Find where the given text appears and provide that cell's center as [X, Y] coordinate. 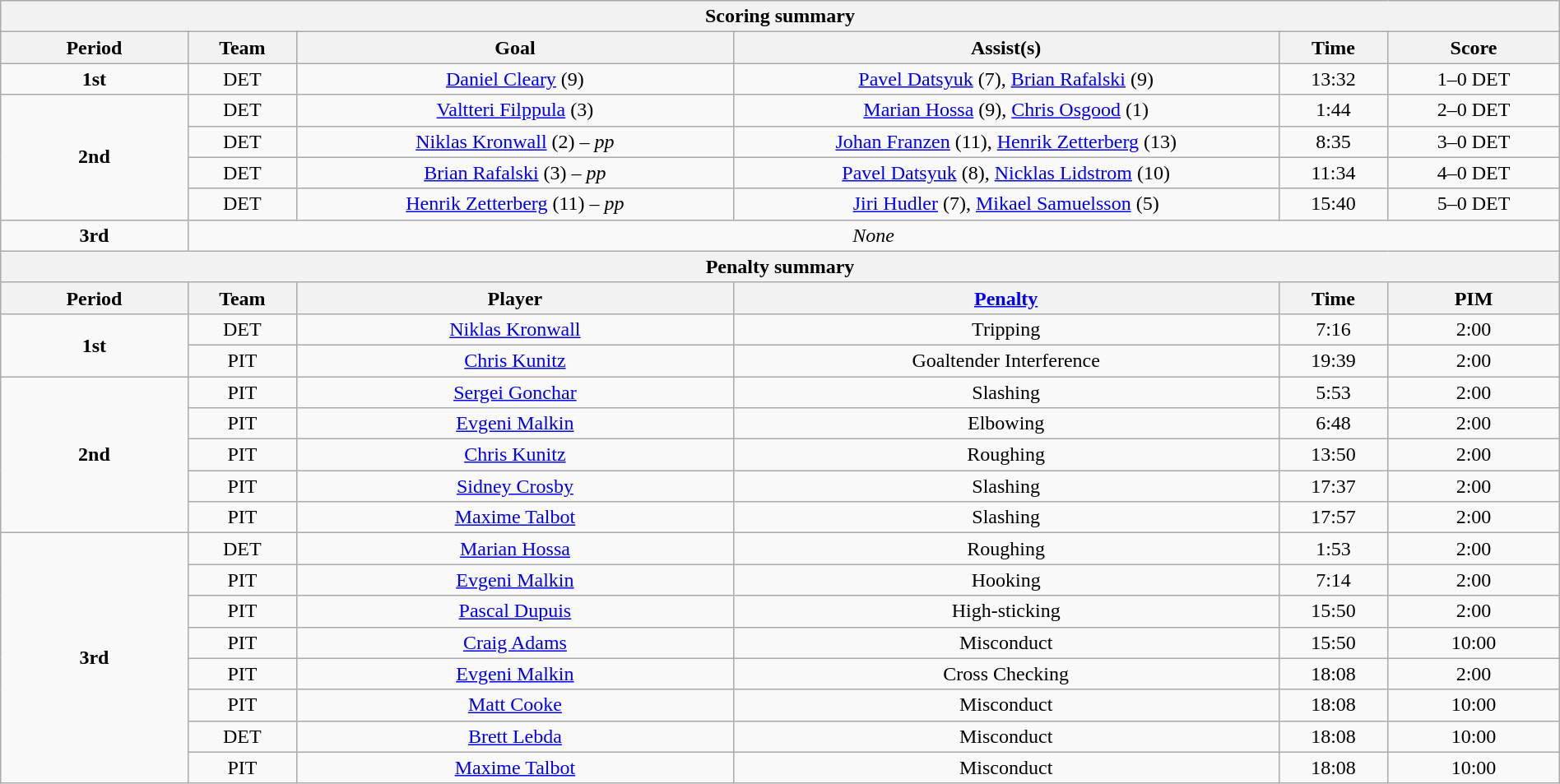
4–0 DET [1474, 173]
Brian Rafalski (3) – pp [515, 173]
7:16 [1333, 329]
Cross Checking [1005, 674]
17:37 [1333, 486]
1:53 [1333, 549]
7:14 [1333, 580]
Hooking [1005, 580]
Pavel Datsyuk (7), Brian Rafalski (9) [1005, 79]
Marian Hossa (9), Chris Osgood (1) [1005, 110]
Daniel Cleary (9) [515, 79]
5–0 DET [1474, 204]
11:34 [1333, 173]
19:39 [1333, 360]
Johan Franzen (11), Henrik Zetterberg (13) [1005, 141]
Niklas Kronwall [515, 329]
Matt Cooke [515, 705]
1:44 [1333, 110]
Score [1474, 48]
1–0 DET [1474, 79]
5:53 [1333, 392]
2–0 DET [1474, 110]
6:48 [1333, 424]
High-sticking [1005, 611]
Penalty summary [780, 267]
Tripping [1005, 329]
Scoring summary [780, 16]
Marian Hossa [515, 549]
Niklas Kronwall (2) – pp [515, 141]
Elbowing [1005, 424]
Brett Lebda [515, 736]
Sergei Gonchar [515, 392]
13:50 [1333, 455]
Valtteri Filppula (3) [515, 110]
None [874, 235]
17:57 [1333, 517]
Pascal Dupuis [515, 611]
Craig Adams [515, 643]
15:40 [1333, 204]
8:35 [1333, 141]
Assist(s) [1005, 48]
3–0 DET [1474, 141]
Goal [515, 48]
13:32 [1333, 79]
PIM [1474, 298]
Goaltender Interference [1005, 360]
Henrik Zetterberg (11) – pp [515, 204]
Penalty [1005, 298]
Jiri Hudler (7), Mikael Samuelsson (5) [1005, 204]
Sidney Crosby [515, 486]
Pavel Datsyuk (8), Nicklas Lidstrom (10) [1005, 173]
Player [515, 298]
